Return (x, y) of the center of cell containing provided text 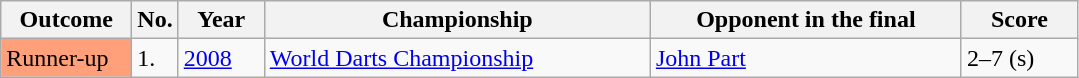
Year (221, 20)
World Darts Championship (457, 58)
Runner-up (66, 58)
Opponent in the final (806, 20)
2008 (221, 58)
Score (1019, 20)
2–7 (s) (1019, 58)
1. (155, 58)
Championship (457, 20)
Outcome (66, 20)
No. (155, 20)
John Part (806, 58)
